Capture the cell that displays the provided text and extract its (x, y) central coordinate. 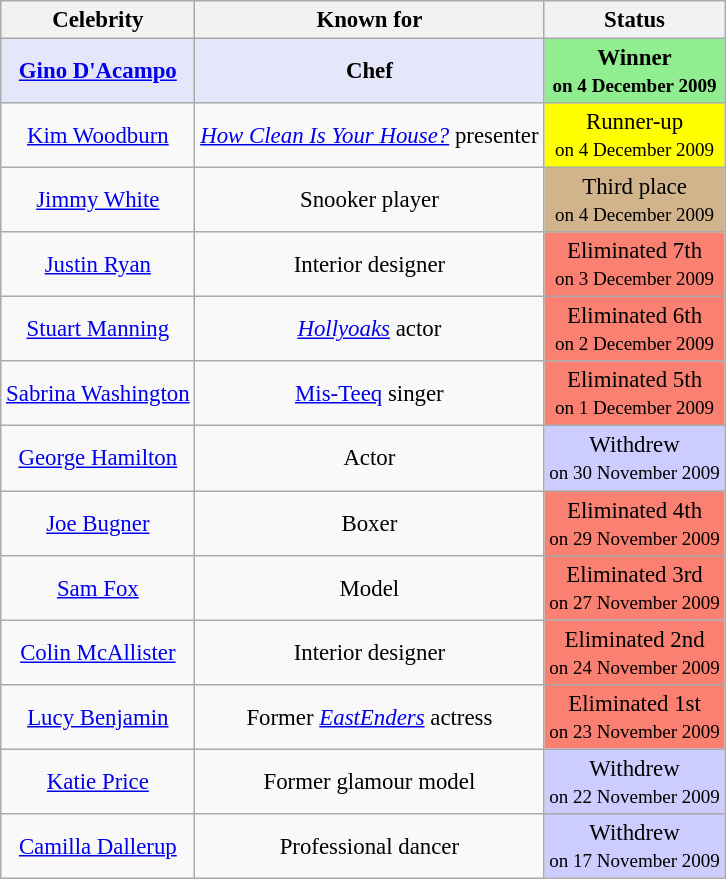
Eliminated 4thon 29 November 2009 (634, 522)
Former glamour model (370, 782)
Gino D'Acampo (98, 70)
Celebrity (98, 20)
George Hamilton (98, 458)
Katie Price (98, 782)
Mis-Teeq singer (370, 394)
Model (370, 588)
Eliminated 6thon 2 December 2009 (634, 330)
Known for (370, 20)
Boxer (370, 522)
Winneron 4 December 2009 (634, 70)
Kim Woodburn (98, 136)
Eliminated 7thon 3 December 2009 (634, 264)
Sabrina Washington (98, 394)
Runner-upon 4 December 2009 (634, 136)
Colin McAllister (98, 652)
Eliminated 5thon 1 December 2009 (634, 394)
Joe Bugner (98, 522)
Former EastEnders actress (370, 716)
Snooker player (370, 200)
Sam Fox (98, 588)
Lucy Benjamin (98, 716)
Camilla Dallerup (98, 846)
Eliminated 2ndon 24 November 2009 (634, 652)
Justin Ryan (98, 264)
Withdrewon 30 November 2009 (634, 458)
Stuart Manning (98, 330)
Third place on 4 December 2009 (634, 200)
Actor (370, 458)
Jimmy White (98, 200)
Professional dancer (370, 846)
Withdrewon 22 November 2009 (634, 782)
How Clean Is Your House? presenter (370, 136)
Withdrewon 17 November 2009 (634, 846)
Chef (370, 70)
Eliminated 1ston 23 November 2009 (634, 716)
Hollyoaks actor (370, 330)
Status (634, 20)
Eliminated 3rdon 27 November 2009 (634, 588)
